Determine the [X, Y] coordinate at the center of the cell enclosing the given text.  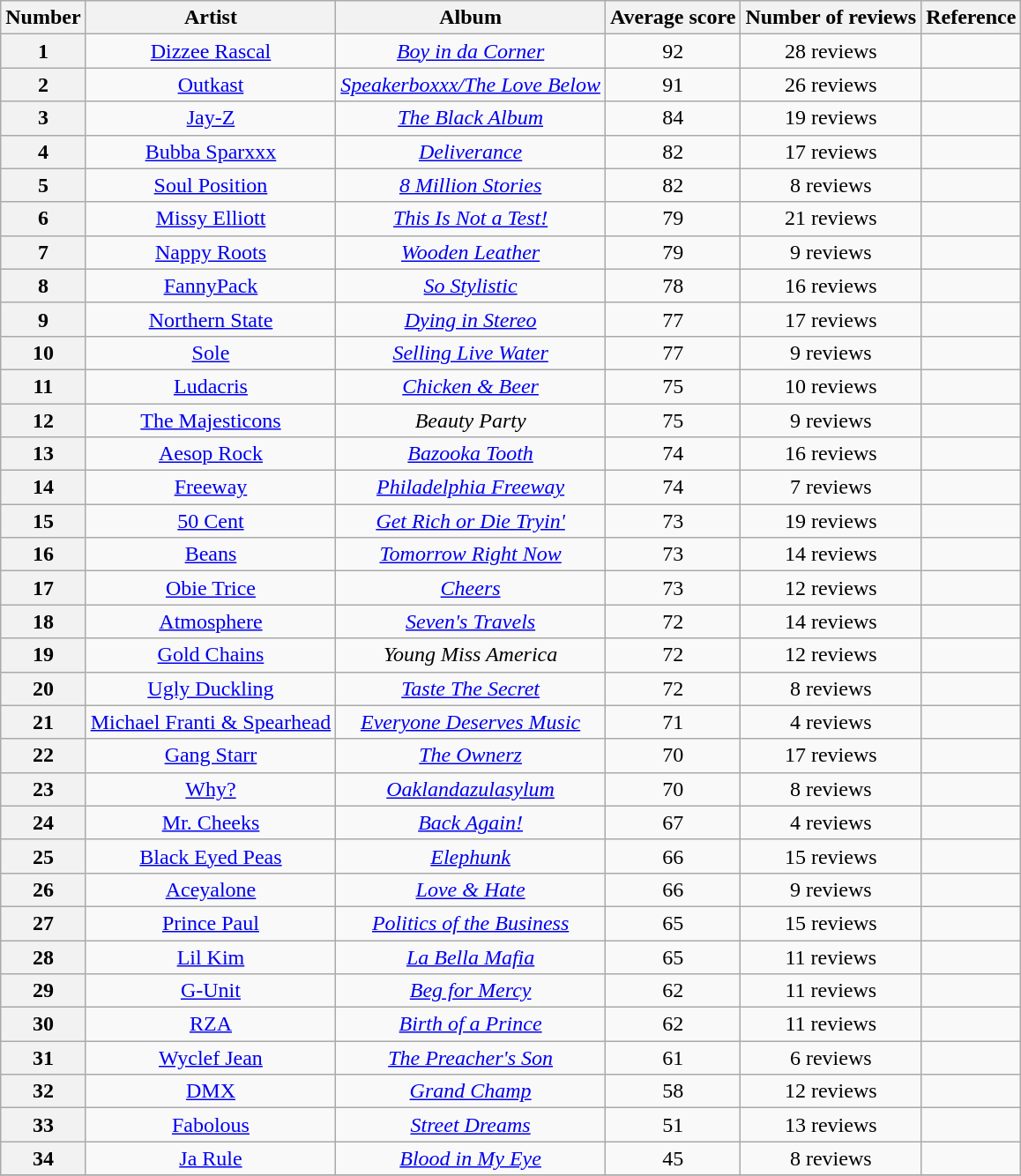
67 [672, 822]
Cheers [471, 588]
Everyone Deserves Music [471, 722]
This Is Not a Test! [471, 219]
32 [43, 1091]
18 [43, 621]
8 [43, 286]
Beans [211, 555]
92 [672, 51]
Album [471, 18]
10 reviews [831, 386]
Nappy Roots [211, 252]
Number of reviews [831, 18]
Politics of the Business [471, 923]
Black Eyed Peas [211, 856]
Michael Franti & Spearhead [211, 722]
Wooden Leather [471, 252]
The Black Album [471, 118]
Chicken & Beer [471, 386]
50 Cent [211, 521]
5 [43, 185]
Outkast [211, 85]
84 [672, 118]
Oaklandazulasylum [471, 789]
Beauty Party [471, 421]
28 [43, 956]
Missy Elliott [211, 219]
26 reviews [831, 85]
71 [672, 722]
Jay-Z [211, 118]
Bubba Sparxxx [211, 152]
Philadelphia Freeway [471, 488]
Fabolous [211, 1125]
19 [43, 655]
Boy in da Corner [471, 51]
The Majesticons [211, 421]
3 [43, 118]
2 [43, 85]
9 [43, 319]
10 [43, 353]
Back Again! [471, 822]
Prince Paul [211, 923]
14 [43, 488]
DMX [211, 1091]
15 [43, 521]
4 [43, 152]
Seven's Travels [471, 621]
Gang Starr [211, 755]
51 [672, 1125]
La Bella Mafia [471, 956]
G-Unit [211, 991]
20 [43, 688]
6 [43, 219]
33 [43, 1125]
7 [43, 252]
6 reviews [831, 1058]
34 [43, 1158]
Speakerboxxx/The Love Below [471, 85]
45 [672, 1158]
Reference [972, 18]
Northern State [211, 319]
26 [43, 889]
12 [43, 421]
Freeway [211, 488]
Gold Chains [211, 655]
21 reviews [831, 219]
Ugly Duckling [211, 688]
RZA [211, 1024]
7 reviews [831, 488]
Average score [672, 18]
Tomorrow Right Now [471, 555]
22 [43, 755]
Sole [211, 353]
Beg for Mercy [471, 991]
13 [43, 454]
Aesop Rock [211, 454]
Why? [211, 789]
8 Million Stories [471, 185]
Young Miss America [471, 655]
Obie Trice [211, 588]
Birth of a Prince [471, 1024]
Deliverance [471, 152]
Love & Hate [471, 889]
Taste The Secret [471, 688]
11 [43, 386]
28 reviews [831, 51]
Selling Live Water [471, 353]
78 [672, 286]
Atmosphere [211, 621]
Wyclef Jean [211, 1058]
Bazooka Tooth [471, 454]
25 [43, 856]
13 reviews [831, 1125]
Get Rich or Die Tryin' [471, 521]
Soul Position [211, 185]
Artist [211, 18]
Dying in Stereo [471, 319]
Street Dreams [471, 1125]
21 [43, 722]
Elephunk [471, 856]
FannyPack [211, 286]
Aceyalone [211, 889]
Grand Champ [471, 1091]
The Ownerz [471, 755]
Mr. Cheeks [211, 822]
So Stylistic [471, 286]
23 [43, 789]
Ja Rule [211, 1158]
Dizzee Rascal [211, 51]
61 [672, 1058]
17 [43, 588]
27 [43, 923]
The Preacher's Son [471, 1058]
91 [672, 85]
Number [43, 18]
58 [672, 1091]
31 [43, 1058]
30 [43, 1024]
Lil Kim [211, 956]
24 [43, 822]
Blood in My Eye [471, 1158]
Ludacris [211, 386]
16 [43, 555]
1 [43, 51]
29 [43, 991]
